Capture the cell that displays the provided text and extract its [X, Y] central coordinate. 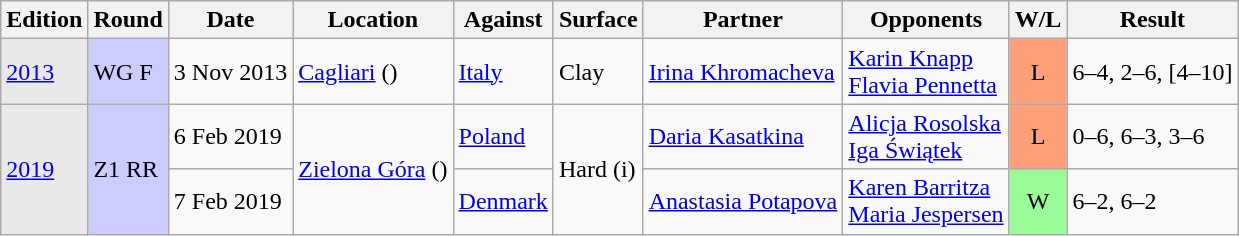
Anastasia Potapova [743, 202]
2019 [44, 169]
Poland [503, 136]
0–6, 6–3, 3–6 [1152, 136]
6–4, 2–6, [4–10] [1152, 72]
Location [373, 20]
Partner [743, 20]
Round [128, 20]
Italy [503, 72]
Edition [44, 20]
Result [1152, 20]
Karin Knapp Flavia Pennetta [926, 72]
Karen Barritza Maria Jespersen [926, 202]
Z1 RR [128, 169]
W/L [1038, 20]
Denmark [503, 202]
Opponents [926, 20]
Alicja Rosolska Iga Świątek [926, 136]
Clay [598, 72]
WG F [128, 72]
2013 [44, 72]
W [1038, 202]
7 Feb 2019 [230, 202]
Against [503, 20]
Surface [598, 20]
Cagliari () [373, 72]
3 Nov 2013 [230, 72]
Daria Kasatkina [743, 136]
6 Feb 2019 [230, 136]
Hard (i) [598, 169]
Date [230, 20]
Irina Khromacheva [743, 72]
6–2, 6–2 [1152, 202]
Zielona Góra () [373, 169]
